Return the [X, Y] coordinate for the center point of the cell that contains the specified text.  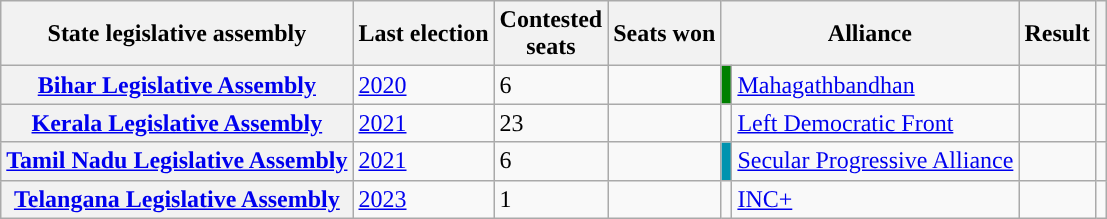
Alliance [870, 34]
Bihar Legislative Assembly [177, 85]
Mahagathbandhan [876, 85]
Seats won [664, 34]
Result [1057, 34]
1 [551, 199]
Secular Progressive Alliance [876, 161]
Tamil Nadu Legislative Assembly [177, 161]
Contestedseats [551, 34]
2020 [424, 85]
2023 [424, 199]
INC+ [876, 199]
Left Democratic Front [876, 123]
Telangana Legislative Assembly [177, 199]
State legislative assembly [177, 34]
Last election [424, 34]
Kerala Legislative Assembly [177, 123]
23 [551, 123]
